For the text-containing cell, return its midpoint in (x, y) coordinate format. 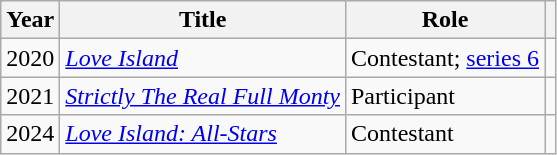
2024 (30, 134)
Role (444, 20)
Contestant (444, 134)
Love Island (203, 58)
Love Island: All-Stars (203, 134)
Strictly The Real Full Monty (203, 96)
Contestant; series 6 (444, 58)
Year (30, 20)
Title (203, 20)
2020 (30, 58)
Participant (444, 96)
2021 (30, 96)
